Scan for the cell matching the given text and deliver its [x, y] coordinate at center. 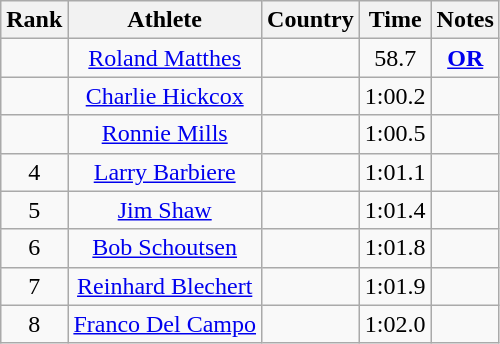
1:01.4 [395, 210]
8 [34, 324]
58.7 [395, 58]
Country [311, 20]
1:02.0 [395, 324]
1:00.2 [395, 96]
Notes [465, 20]
Bob Schoutsen [165, 248]
5 [34, 210]
1:01.9 [395, 286]
Franco Del Campo [165, 324]
Charlie Hickcox [165, 96]
1:01.8 [395, 248]
Time [395, 20]
OR [465, 58]
7 [34, 286]
Ronnie Mills [165, 134]
Rank [34, 20]
Athlete [165, 20]
6 [34, 248]
Larry Barbiere [165, 172]
Roland Matthes [165, 58]
4 [34, 172]
1:00.5 [395, 134]
Jim Shaw [165, 210]
Reinhard Blechert [165, 286]
1:01.1 [395, 172]
